Output the (x, y) coordinate of the center of the cell containing the given text.  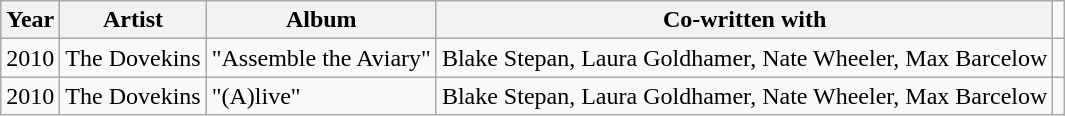
"(A)live" (321, 96)
Co-written with (744, 20)
Year (30, 20)
Artist (133, 20)
"Assemble the Aviary" (321, 58)
Album (321, 20)
